Return the (x, y) coordinate for the center point of the cell that contains the specified text.  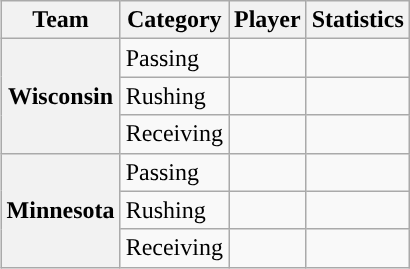
Statistics (358, 20)
Category (174, 20)
Minnesota (60, 210)
Wisconsin (60, 96)
Player (267, 20)
Team (60, 20)
